Provide the [x, y] coordinate of the cell's center where the given text is located.  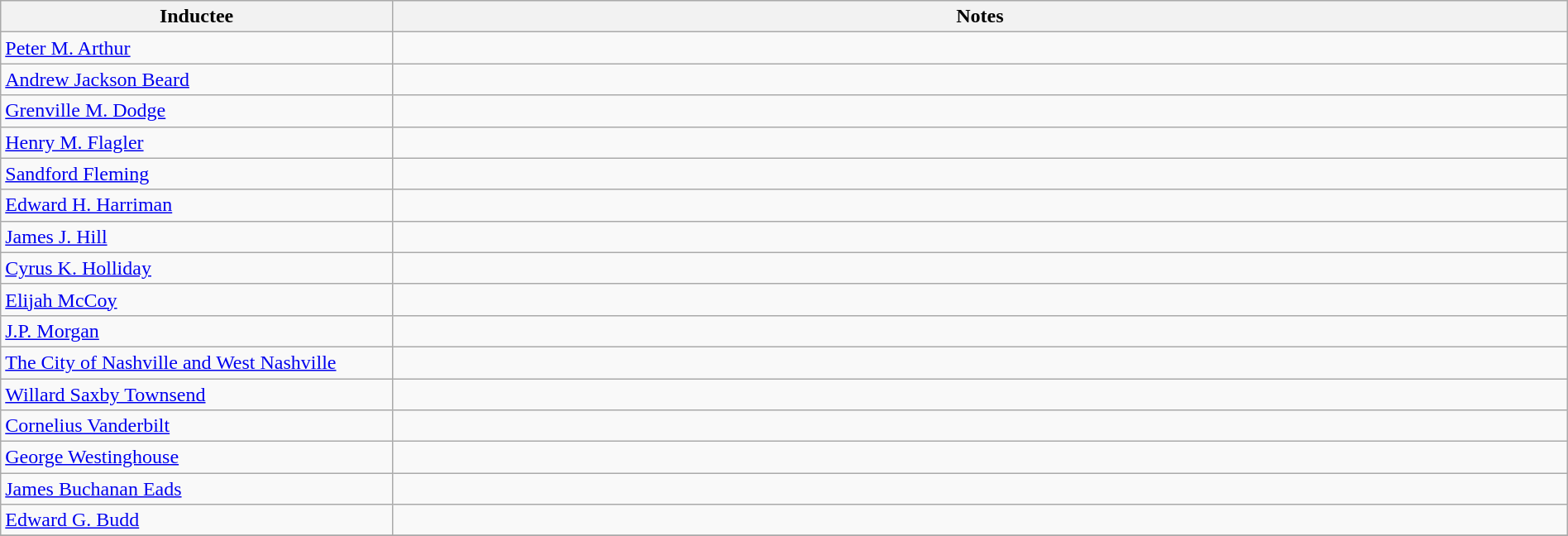
Notes [979, 17]
Andrew Jackson Beard [197, 79]
Peter M. Arthur [197, 48]
James Buchanan Eads [197, 489]
Henry M. Flagler [197, 142]
Willard Saxby Townsend [197, 395]
Cyrus K. Holliday [197, 268]
The City of Nashville and West Nashville [197, 362]
Sandford Fleming [197, 174]
J.P. Morgan [197, 331]
Edward H. Harriman [197, 205]
Elijah McCoy [197, 299]
James J. Hill [197, 237]
Inductee [197, 17]
Edward G. Budd [197, 520]
Cornelius Vanderbilt [197, 426]
George Westinghouse [197, 457]
Grenville M. Dodge [197, 111]
